Extract the (X, Y) coordinate from the center of the cell holding the provided text.  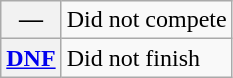
Did not finish (146, 58)
Did not compete (146, 20)
— (31, 20)
DNF (31, 58)
